Locate the cell with the specified text and output its (X, Y) center coordinate. 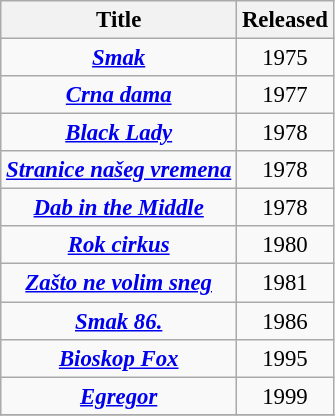
1981 (286, 283)
Smak (119, 58)
Dab in the Middle (119, 208)
Stranice našeg vremena (119, 170)
1980 (286, 245)
Bioskop Fox (119, 358)
Egregor (119, 396)
Rok cirkus (119, 245)
Title (119, 20)
1995 (286, 358)
Zašto ne volim sneg (119, 283)
1977 (286, 95)
Crna dama (119, 95)
1999 (286, 396)
1986 (286, 321)
1975 (286, 58)
Smak 86. (119, 321)
Black Lady (119, 133)
Released (286, 20)
